Provide the (x, y) coordinate of the cell's center where the given text is located.  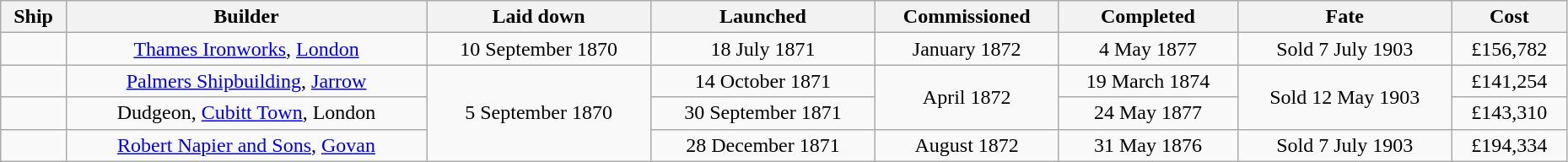
19 March 1874 (1148, 81)
£143,310 (1509, 113)
30 September 1871 (763, 113)
Laid down (539, 17)
Launched (763, 17)
Sold 12 May 1903 (1344, 97)
Completed (1148, 17)
January 1872 (967, 49)
Builder (246, 17)
18 July 1871 (763, 49)
Palmers Shipbuilding, Jarrow (246, 81)
£194,334 (1509, 145)
Thames Ironworks, London (246, 49)
August 1872 (967, 145)
10 September 1870 (539, 49)
Ship (34, 17)
24 May 1877 (1148, 113)
31 May 1876 (1148, 145)
Robert Napier and Sons, Govan (246, 145)
£156,782 (1509, 49)
28 December 1871 (763, 145)
Cost (1509, 17)
5 September 1870 (539, 113)
Commissioned (967, 17)
Fate (1344, 17)
£141,254 (1509, 81)
April 1872 (967, 97)
4 May 1877 (1148, 49)
14 October 1871 (763, 81)
Dudgeon, Cubitt Town, London (246, 113)
